Return the [x, y] coordinate for the center point of the cell that contains the specified text.  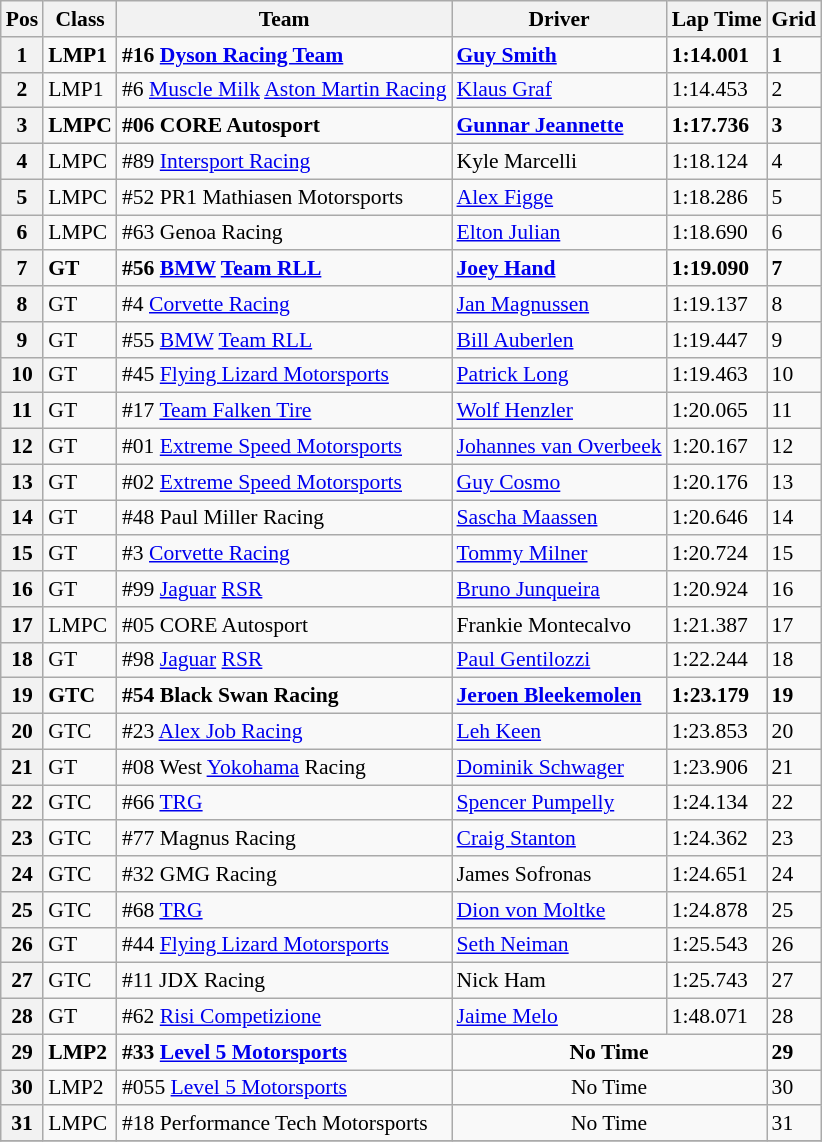
Guy Cosmo [560, 482]
Leh Keen [560, 732]
#99 Jaguar RSR [284, 589]
Sascha Maassen [560, 518]
Spencer Pumpelly [560, 803]
Paul Gentilozzi [560, 660]
#68 TRG [284, 910]
Team [284, 19]
1:24.362 [717, 839]
1:20.924 [717, 589]
#33 Level 5 Motorsports [284, 1052]
Driver [560, 19]
#54 Black Swan Racing [284, 696]
Dominik Schwager [560, 767]
Frankie Montecalvo [560, 625]
1:14.001 [717, 55]
1:19.090 [717, 269]
1:20.065 [717, 411]
#4 Corvette Racing [284, 304]
Class [80, 19]
#17 Team Falken Tire [284, 411]
1:19.463 [717, 375]
#66 TRG [284, 803]
Alex Figge [560, 197]
Patrick Long [560, 375]
Dion von Moltke [560, 910]
#11 JDX Racing [284, 981]
1:20.724 [717, 554]
#05 CORE Autosport [284, 625]
#02 Extreme Speed Motorsports [284, 482]
1:21.387 [717, 625]
1:24.134 [717, 803]
1:17.736 [717, 126]
Kyle Marcelli [560, 162]
1:18.286 [717, 197]
#18 Performance Tech Motorsports [284, 1124]
Jeroen Bleekemolen [560, 696]
1:19.447 [717, 340]
Tommy Milner [560, 554]
Pos [22, 19]
Klaus Graf [560, 90]
1:48.071 [717, 1017]
1:23.853 [717, 732]
#45 Flying Lizard Motorsports [284, 375]
Gunnar Jeannette [560, 126]
#52 PR1 Mathiasen Motorsports [284, 197]
#56 BMW Team RLL [284, 269]
Seth Neiman [560, 945]
#055 Level 5 Motorsports [284, 1088]
1:20.176 [717, 482]
#98 Jaguar RSR [284, 660]
Wolf Henzler [560, 411]
1:25.543 [717, 945]
1:24.878 [717, 910]
#3 Corvette Racing [284, 554]
#62 Risi Competizione [284, 1017]
#23 Alex Job Racing [284, 732]
#44 Flying Lizard Motorsports [284, 945]
1:20.167 [717, 447]
Joey Hand [560, 269]
1:22.244 [717, 660]
Guy Smith [560, 55]
1:20.646 [717, 518]
Grid [794, 19]
#06 CORE Autosport [284, 126]
#6 Muscle Milk Aston Martin Racing [284, 90]
1:19.137 [717, 304]
1:24.651 [717, 874]
James Sofronas [560, 874]
Johannes van Overbeek [560, 447]
1:14.453 [717, 90]
#16 Dyson Racing Team [284, 55]
#89 Intersport Racing [284, 162]
Craig Stanton [560, 839]
#77 Magnus Racing [284, 839]
1:23.179 [717, 696]
1:23.906 [717, 767]
#48 Paul Miller Racing [284, 518]
1:18.690 [717, 233]
Lap Time [717, 19]
#32 GMG Racing [284, 874]
Jan Magnussen [560, 304]
Jaime Melo [560, 1017]
#55 BMW Team RLL [284, 340]
#01 Extreme Speed Motorsports [284, 447]
#08 West Yokohama Racing [284, 767]
Bill Auberlen [560, 340]
Elton Julian [560, 233]
Nick Ham [560, 981]
#63 Genoa Racing [284, 233]
1:25.743 [717, 981]
Bruno Junqueira [560, 589]
1:18.124 [717, 162]
